Return [x, y] of the center of cell containing provided text 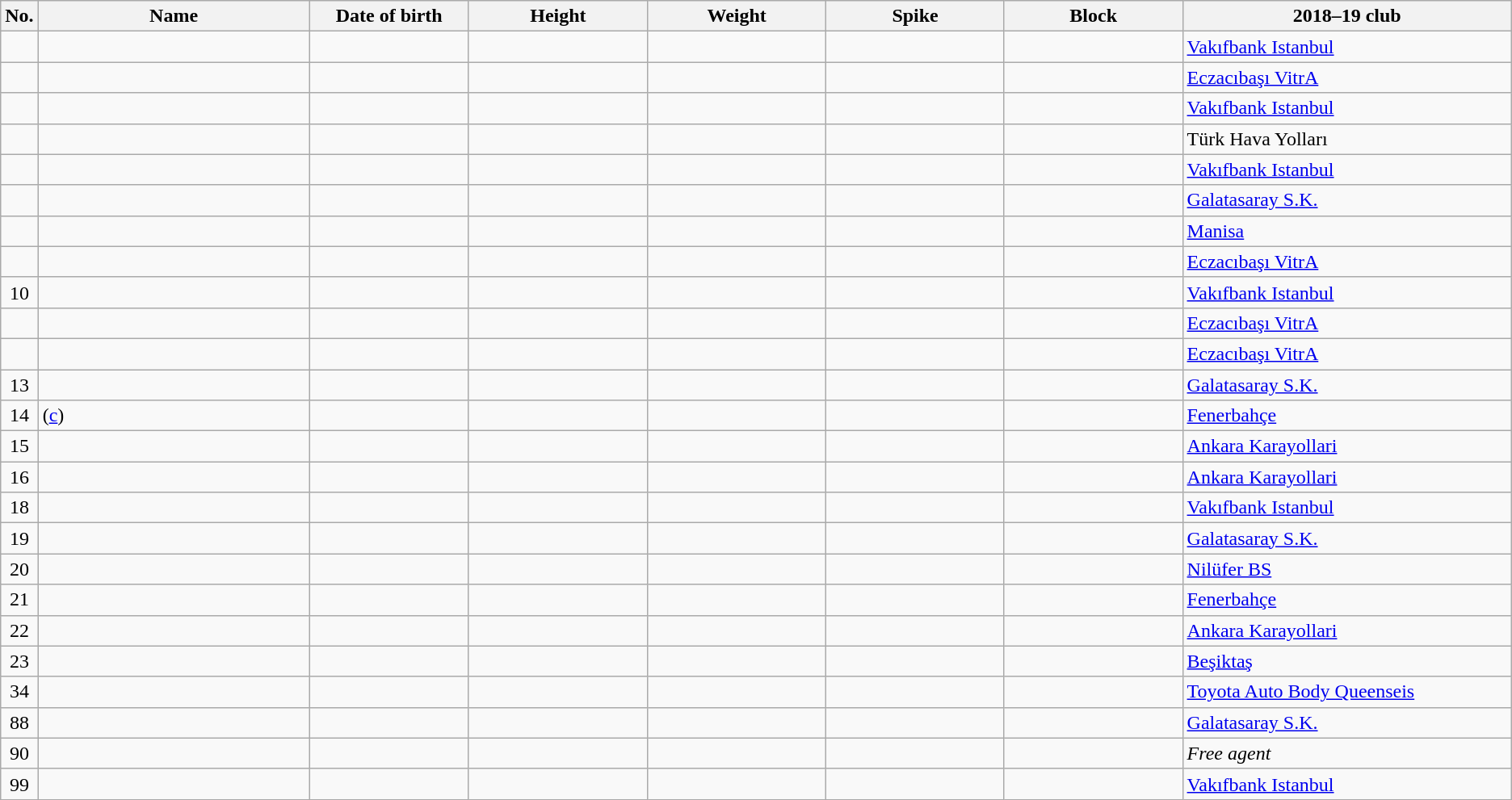
Toyota Auto Body Queenseis [1347, 692]
21 [19, 600]
Height [557, 16]
16 [19, 477]
Free agent [1347, 753]
15 [19, 446]
(c) [174, 416]
19 [19, 538]
Türk Hava Yolları [1347, 139]
22 [19, 630]
88 [19, 723]
20 [19, 569]
18 [19, 508]
34 [19, 692]
Nilüfer BS [1347, 569]
Block [1094, 16]
23 [19, 661]
14 [19, 416]
Beşiktaş [1347, 661]
No. [19, 16]
99 [19, 784]
2018–19 club [1347, 16]
90 [19, 753]
Spike [916, 16]
Weight [737, 16]
Date of birth [389, 16]
13 [19, 385]
10 [19, 292]
Name [174, 16]
Manisa [1347, 231]
